Extract the (X, Y) coordinate from the center of the cell holding the provided text.  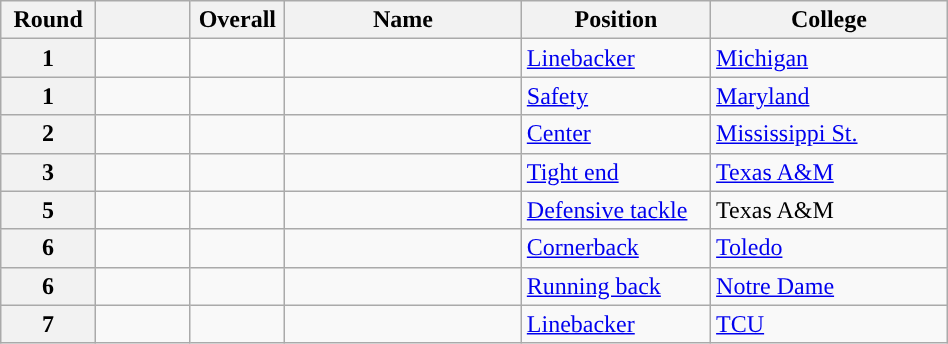
College (830, 20)
Safety (616, 96)
Position (616, 20)
Maryland (830, 96)
2 (48, 134)
Toledo (830, 248)
TCU (830, 324)
Mississippi St. (830, 134)
Center (616, 134)
7 (48, 324)
Michigan (830, 58)
Running back (616, 286)
Overall (238, 20)
Tight end (616, 172)
Defensive tackle (616, 210)
5 (48, 210)
Notre Dame (830, 286)
Cornerback (616, 248)
Round (48, 20)
Name (404, 20)
3 (48, 172)
